Locate the cell with the specified text and output its [x, y] center coordinate. 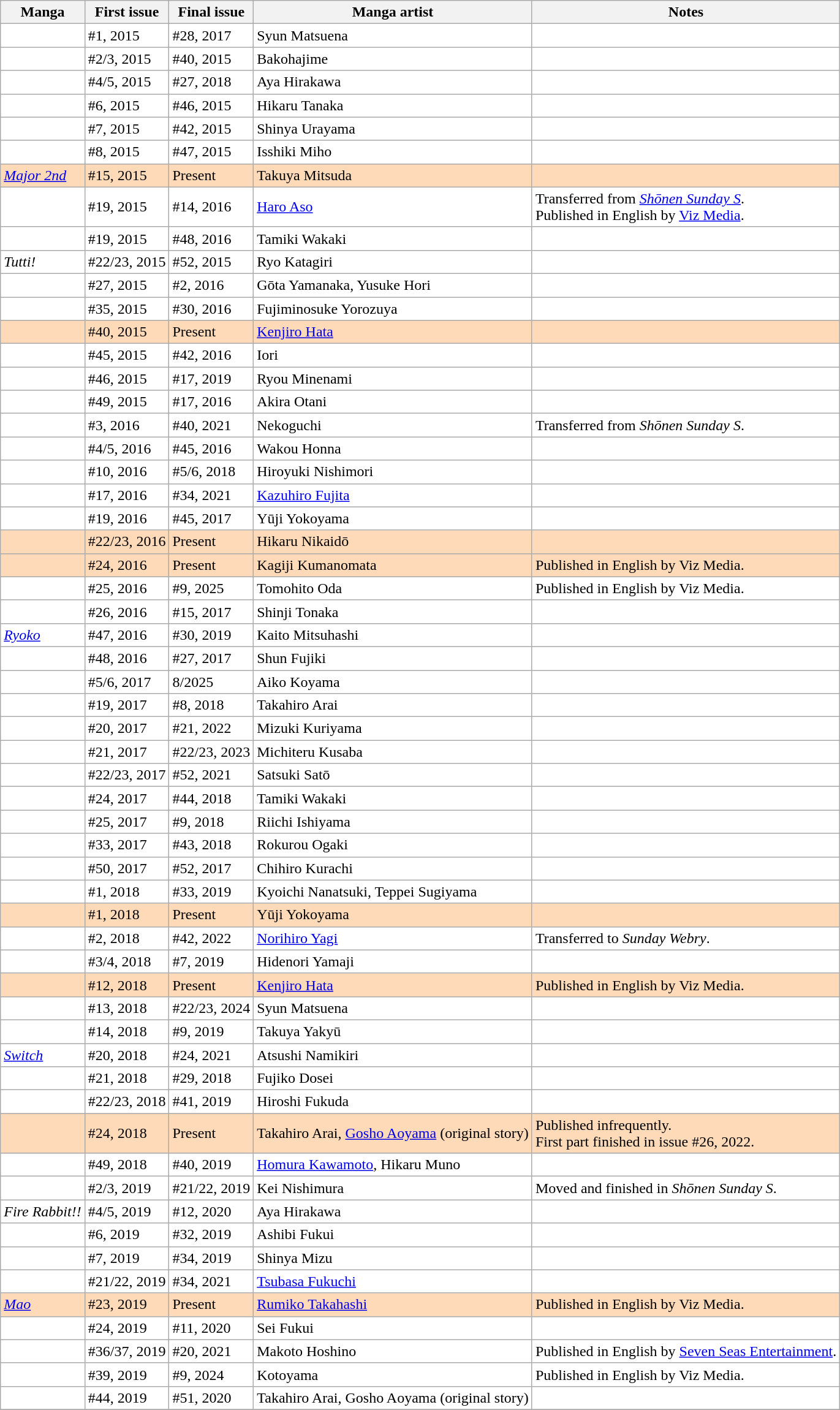
#15, 2015 [127, 175]
#9, 2024 [211, 1374]
#22/23, 2016 [127, 542]
Kazuhiro Fujita [393, 495]
#10, 2016 [127, 472]
Homura Kawamoto, Hikaru Muno [393, 1165]
#20, 2017 [127, 729]
Riichi Ishiyama [393, 822]
#29, 2018 [211, 1078]
Gōta Yamanaka, Yusuke Hori [393, 285]
#21, 2022 [211, 729]
#40, 2021 [211, 425]
#5/6, 2018 [211, 472]
#5/6, 2017 [127, 682]
#27, 2018 [211, 82]
#19, 2016 [127, 518]
#2, 2018 [127, 938]
Ashibi Fukui [393, 1235]
#47, 2016 [127, 635]
Takuya Yakyū [393, 1031]
#24, 2016 [127, 565]
#43, 2018 [211, 845]
#19, 2017 [127, 705]
Aiko Koyama [393, 682]
#35, 2015 [127, 308]
#4/5, 2015 [127, 82]
#4/5, 2019 [127, 1211]
Fujiminosuke Yorozuya [393, 308]
#6, 2015 [127, 105]
Iori [393, 355]
#33, 2019 [211, 892]
First issue [127, 12]
#22/23, 2015 [127, 262]
#2/3, 2019 [127, 1188]
Major 2nd [43, 175]
#24, 2019 [127, 1328]
#2, 2016 [211, 285]
Shinya Urayama [393, 129]
#36/37, 2019 [127, 1351]
#51, 2020 [211, 1398]
#1, 2015 [127, 36]
Chihiro Kurachi [393, 868]
Wakou Honna [393, 449]
Tomohito Oda [393, 588]
Ryo Katagiri [393, 262]
#49, 2015 [127, 402]
#52, 2015 [211, 262]
#52, 2021 [211, 775]
Atsushi Namikiri [393, 1055]
Transferred from Shōnen Sunday S. [686, 425]
Ryoko [43, 635]
Rumiko Takahashi [393, 1305]
Transferred to Sunday Webry. [686, 938]
#21, 2017 [127, 752]
#25, 2016 [127, 588]
#3, 2016 [127, 425]
Takuya Mitsuda [393, 175]
Akira Otani [393, 402]
#9, 2025 [211, 588]
#45, 2017 [211, 518]
Fujiko Dosei [393, 1078]
Kaito Mitsuhashi [393, 635]
#12, 2018 [127, 985]
#42, 2016 [211, 355]
Kyoichi Nanatsuki, Teppei Sugiyama [393, 892]
Tutti! [43, 262]
#8, 2015 [127, 152]
#49, 2018 [127, 1165]
Switch [43, 1055]
#21, 2018 [127, 1078]
#8, 2018 [211, 705]
Ryou Minenami [393, 379]
Fire Rabbit!! [43, 1211]
#9, 2018 [211, 822]
Mao [43, 1305]
Final issue [211, 12]
#50, 2017 [127, 868]
Hikaru Nikaidō [393, 542]
Notes [686, 12]
Michiteru Kusaba [393, 752]
#41, 2019 [211, 1102]
#22/23, 2018 [127, 1102]
Makoto Hoshino [393, 1351]
#20, 2018 [127, 1055]
Transferred from Shōnen Sunday S.Published in English by Viz Media. [686, 207]
Hidenori Yamaji [393, 961]
#26, 2016 [127, 612]
Kei Nishimura [393, 1188]
Hiroshi Fukuda [393, 1102]
Published in English by Seven Seas Entertainment. [686, 1351]
#47, 2015 [211, 152]
#30, 2016 [211, 308]
#24, 2018 [127, 1134]
#23, 2019 [127, 1305]
Hikaru Tanaka [393, 105]
Published infrequently.First part finished in issue #26, 2022. [686, 1134]
#6, 2019 [127, 1235]
Hiroyuki Nishimori [393, 472]
Tsubasa Fukuchi [393, 1281]
#14, 2018 [127, 1031]
Satsuki Satō [393, 775]
Isshiki Miho [393, 152]
#44, 2019 [127, 1398]
#34, 2019 [211, 1258]
#12, 2020 [211, 1211]
#17, 2019 [211, 379]
#22/23, 2017 [127, 775]
#39, 2019 [127, 1374]
#25, 2017 [127, 822]
#52, 2017 [211, 868]
#27, 2017 [211, 658]
#45, 2015 [127, 355]
Bakohajime [393, 59]
#45, 2016 [211, 449]
#32, 2019 [211, 1235]
#9, 2019 [211, 1031]
Kagiji Kumanomata [393, 565]
Sei Fukui [393, 1328]
#22/23, 2024 [211, 1008]
Kotoyama [393, 1374]
Shinji Tonaka [393, 612]
Norihiro Yagi [393, 938]
#14, 2016 [211, 207]
#42, 2015 [211, 129]
#42, 2022 [211, 938]
#27, 2015 [127, 285]
#24, 2021 [211, 1055]
Mizuki Kuriyama [393, 729]
#13, 2018 [127, 1008]
#28, 2017 [211, 36]
#15, 2017 [211, 612]
Rokurou Ogaki [393, 845]
Moved and finished in Shōnen Sunday S. [686, 1188]
8/2025 [211, 682]
#11, 2020 [211, 1328]
#30, 2019 [211, 635]
#24, 2017 [127, 798]
#44, 2018 [211, 798]
#33, 2017 [127, 845]
#20, 2021 [211, 1351]
Takahiro Arai [393, 705]
#4/5, 2016 [127, 449]
#3/4, 2018 [127, 961]
#40, 2019 [211, 1165]
#2/3, 2015 [127, 59]
Nekoguchi [393, 425]
Manga artist [393, 12]
Haro Aso [393, 207]
Shinya Mizu [393, 1258]
#7, 2015 [127, 129]
Manga [43, 12]
#22/23, 2023 [211, 752]
Shun Fujiki [393, 658]
